For the text-containing cell, return its midpoint in [x, y] coordinate format. 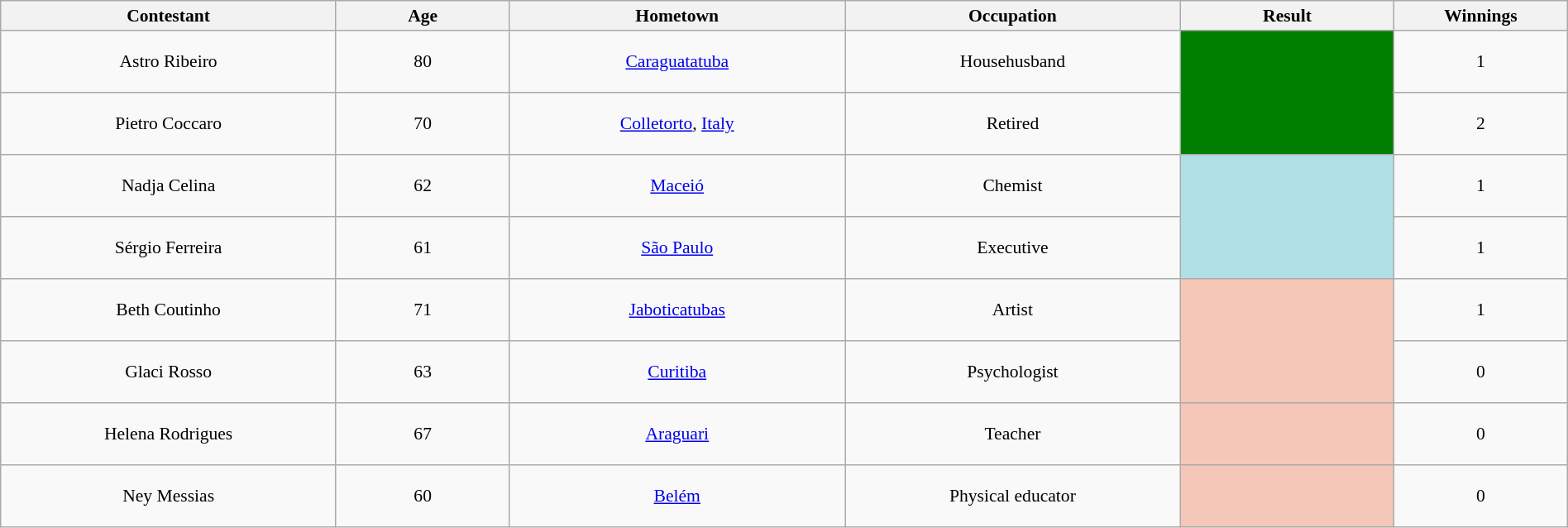
Retired [1013, 124]
62 [422, 185]
Occupation [1013, 16]
Result [1287, 16]
71 [422, 310]
Belém [677, 497]
60 [422, 497]
61 [422, 248]
Beth Coutinho [169, 310]
São Paulo [677, 248]
Pietro Coccaro [169, 124]
Colletorto, Italy [677, 124]
Curitiba [677, 372]
Helena Rodrigues [169, 434]
Psychologist [1013, 372]
Chemist [1013, 185]
Contestant [169, 16]
Ney Messias [169, 497]
Araguari [677, 434]
67 [422, 434]
Teacher [1013, 434]
Glaci Rosso [169, 372]
2 [1480, 124]
Hometown [677, 16]
Physical educator [1013, 497]
Househusband [1013, 61]
Maceió [677, 185]
80 [422, 61]
Astro Ribeiro [169, 61]
63 [422, 372]
70 [422, 124]
Winnings [1480, 16]
Sérgio Ferreira [169, 248]
Artist [1013, 310]
Jaboticatubas [677, 310]
Age [422, 16]
Caraguatatuba [677, 61]
Nadja Celina [169, 185]
Executive [1013, 248]
